Output the (X, Y) coordinate of the center of the cell containing the given text.  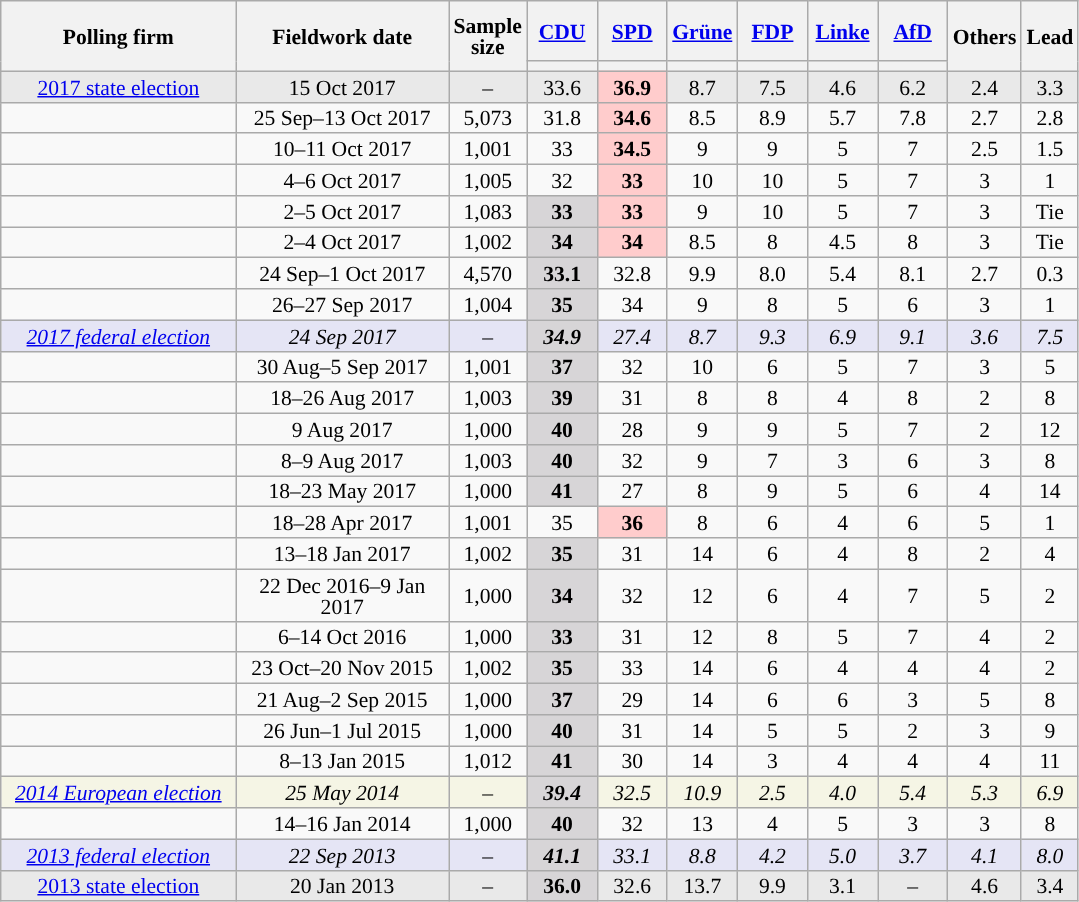
18–28 Apr 2017 (342, 522)
3.7 (913, 854)
25 May 2014 (342, 792)
4.5 (842, 242)
13.7 (702, 886)
21 Aug–2 Sep 2015 (342, 700)
29 (632, 700)
25 Sep–13 Oct 2017 (342, 118)
4.1 (985, 854)
32.6 (632, 886)
2017 state election (118, 86)
2.8 (1050, 118)
5,073 (487, 118)
FDP (772, 31)
1,005 (487, 180)
2–5 Oct 2017 (342, 212)
1,004 (487, 304)
28 (632, 430)
2017 federal election (118, 336)
34.9 (562, 336)
3.1 (842, 886)
0.3 (1050, 274)
CDU (562, 31)
32.8 (632, 274)
34.5 (632, 150)
20 Jan 2013 (342, 886)
Polling firm (118, 36)
6.2 (913, 86)
Samplesize (487, 36)
39.4 (562, 792)
AfD (913, 31)
8–13 Jan 2015 (342, 762)
31.8 (562, 118)
13 (702, 824)
36.0 (562, 886)
15 Oct 2017 (342, 86)
Linke (842, 31)
3.3 (1050, 86)
34.6 (632, 118)
14–16 Jan 2014 (342, 824)
4.0 (842, 792)
1.5 (1050, 150)
Lead (1050, 36)
3.6 (985, 336)
8.9 (772, 118)
11 (1050, 762)
9.3 (772, 336)
33.6 (562, 86)
18–26 Aug 2017 (342, 398)
4.2 (772, 854)
27 (632, 492)
2013 federal election (118, 854)
10–11 Oct 2017 (342, 150)
5.3 (985, 792)
39 (562, 398)
30 Aug–5 Sep 2017 (342, 366)
6–14 Oct 2016 (342, 636)
32.5 (632, 792)
26–27 Sep 2017 (342, 304)
8–9 Aug 2017 (342, 460)
4,570 (487, 274)
4–6 Oct 2017 (342, 180)
10.9 (702, 792)
9.1 (913, 336)
SPD (632, 31)
7.8 (913, 118)
30 (632, 762)
2.4 (985, 86)
18–23 May 2017 (342, 492)
13–18 Jan 2017 (342, 554)
1,012 (487, 762)
36 (632, 522)
24 Sep 2017 (342, 336)
22 Dec 2016–9 Jan 2017 (342, 595)
Fieldwork date (342, 36)
5.7 (842, 118)
2–4 Oct 2017 (342, 242)
3.4 (1050, 886)
26 Jun–1 Jul 2015 (342, 730)
41.1 (562, 854)
8.8 (702, 854)
9 Aug 2017 (342, 430)
2014 European election (118, 792)
22 Sep 2013 (342, 854)
24 Sep–1 Oct 2017 (342, 274)
27.4 (632, 336)
36.9 (632, 86)
2013 state election (118, 886)
1,083 (487, 212)
Others (985, 36)
8.1 (913, 274)
23 Oct–20 Nov 2015 (342, 668)
Grüne (702, 31)
5.0 (842, 854)
